Search for the cell housing the specified text and yield its (X, Y) center coordinate. 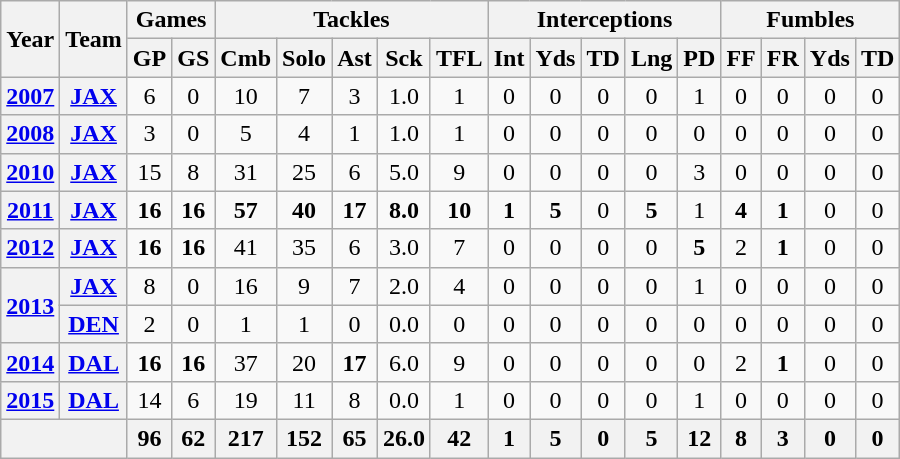
PD (700, 58)
217 (246, 438)
57 (246, 210)
2011 (30, 210)
12 (700, 438)
2.0 (404, 286)
2012 (30, 248)
152 (304, 438)
Year (30, 39)
2010 (30, 172)
Cmb (246, 58)
Games (170, 20)
15 (149, 172)
Lng (651, 58)
19 (246, 400)
FF (741, 58)
6.0 (404, 362)
Fumbles (810, 20)
40 (304, 210)
3.0 (404, 248)
2013 (30, 305)
96 (149, 438)
41 (246, 248)
8.0 (404, 210)
25 (304, 172)
Team (94, 39)
35 (304, 248)
Int (509, 58)
DEN (94, 324)
37 (246, 362)
2008 (30, 134)
26.0 (404, 438)
2007 (30, 96)
GS (194, 58)
Tackles (352, 20)
20 (304, 362)
FR (782, 58)
14 (149, 400)
Solo (304, 58)
5.0 (404, 172)
Interceptions (604, 20)
62 (194, 438)
65 (355, 438)
TFL (459, 58)
Sck (404, 58)
2014 (30, 362)
GP (149, 58)
11 (304, 400)
Ast (355, 58)
2015 (30, 400)
31 (246, 172)
42 (459, 438)
